Return (x, y) of the center of cell containing provided text 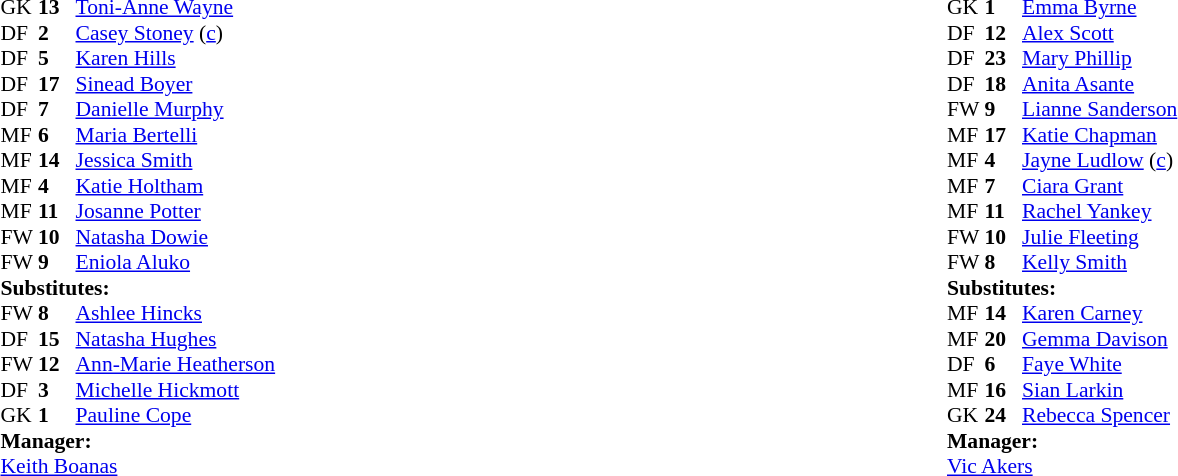
Natasha Hughes (176, 339)
23 (1003, 59)
Sinead Boyer (176, 84)
Julie Fleeting (1100, 237)
3 (57, 390)
18 (1003, 84)
2 (57, 33)
Josanne Potter (176, 211)
Ann-Marie Heatherson (176, 365)
Maria Bertelli (176, 135)
Katie Holtham (176, 186)
Kelly Smith (1100, 263)
Casey Stoney (c) (176, 33)
Jayne Ludlow (c) (1100, 161)
Alex Scott (1100, 33)
Karen Carney (1100, 313)
24 (1003, 415)
Lianne Sanderson (1100, 109)
Faye White (1100, 365)
Ashlee Hincks (176, 313)
Karen Hills (176, 59)
Rebecca Spencer (1100, 415)
Jessica Smith (176, 161)
Sian Larkin (1100, 390)
Eniola Aluko (176, 263)
Gemma Davison (1100, 339)
Natasha Dowie (176, 237)
1 (57, 415)
Rachel Yankey (1100, 211)
Ciara Grant (1100, 186)
15 (57, 339)
Mary Phillip (1100, 59)
Danielle Murphy (176, 109)
Anita Asante (1100, 84)
Michelle Hickmott (176, 390)
16 (1003, 390)
20 (1003, 339)
5 (57, 59)
Pauline Cope (176, 415)
Katie Chapman (1100, 135)
